For the text-containing cell, return its midpoint in (X, Y) coordinate format. 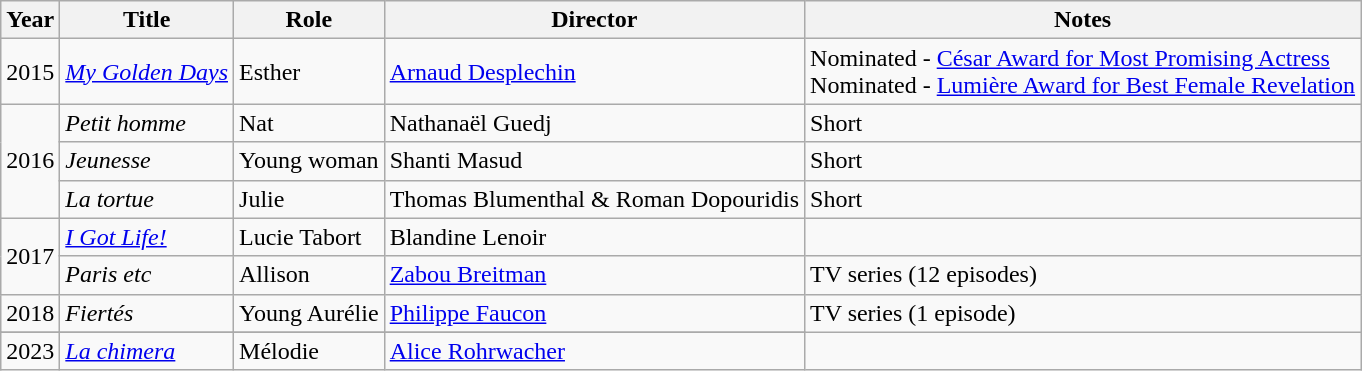
Young woman (310, 161)
Role (310, 20)
Shanti Masud (594, 161)
Paris etc (147, 275)
Year (30, 20)
Thomas Blumenthal & Roman Dopouridis (594, 199)
Petit homme (147, 123)
Nat (310, 123)
La chimera (147, 351)
La tortue (147, 199)
2017 (30, 256)
Philippe Faucon (594, 313)
2016 (30, 161)
Mélodie (310, 351)
Esther (310, 72)
Notes (1083, 20)
TV series (12 episodes) (1083, 275)
Director (594, 20)
Young Aurélie (310, 313)
Blandine Lenoir (594, 237)
My Golden Days (147, 72)
2015 (30, 72)
Lucie Tabort (310, 237)
Alice Rohrwacher (594, 351)
Title (147, 20)
Allison (310, 275)
Julie (310, 199)
TV series (1 episode) (1083, 313)
Nominated - César Award for Most Promising ActressNominated - Lumière Award for Best Female Revelation (1083, 72)
I Got Life! (147, 237)
Zabou Breitman (594, 275)
Nathanaël Guedj (594, 123)
Jeunesse (147, 161)
Arnaud Desplechin (594, 72)
Fiertés (147, 313)
2023 (30, 351)
2018 (30, 313)
